Search for the cell housing the specified text and yield its (X, Y) center coordinate. 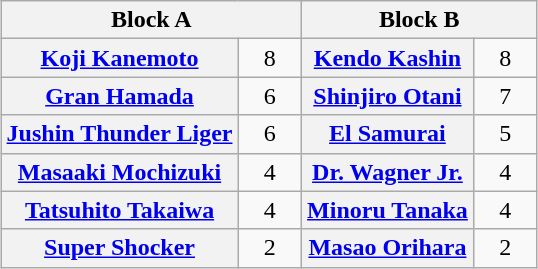
Shinjiro Otani (388, 96)
El Samurai (388, 134)
5 (505, 134)
Jushin Thunder Liger (120, 134)
Block B (420, 20)
Dr. Wagner Jr. (388, 172)
Masaaki Mochizuki (120, 172)
Gran Hamada (120, 96)
7 (505, 96)
Block A (151, 20)
Koji Kanemoto (120, 58)
Tatsuhito Takaiwa (120, 210)
Masao Orihara (388, 248)
Minoru Tanaka (388, 210)
Kendo Kashin (388, 58)
Super Shocker (120, 248)
